Search for the cell housing the specified text and yield its [X, Y] center coordinate. 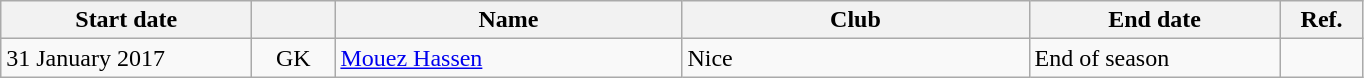
GK [294, 58]
31 January 2017 [126, 58]
Club [856, 20]
Start date [126, 20]
Ref. [1322, 20]
Mouez Hassen [508, 58]
End of season [1154, 58]
End date [1154, 20]
Nice [856, 58]
Name [508, 20]
